Output the (x, y) coordinate of the center of the cell containing the given text.  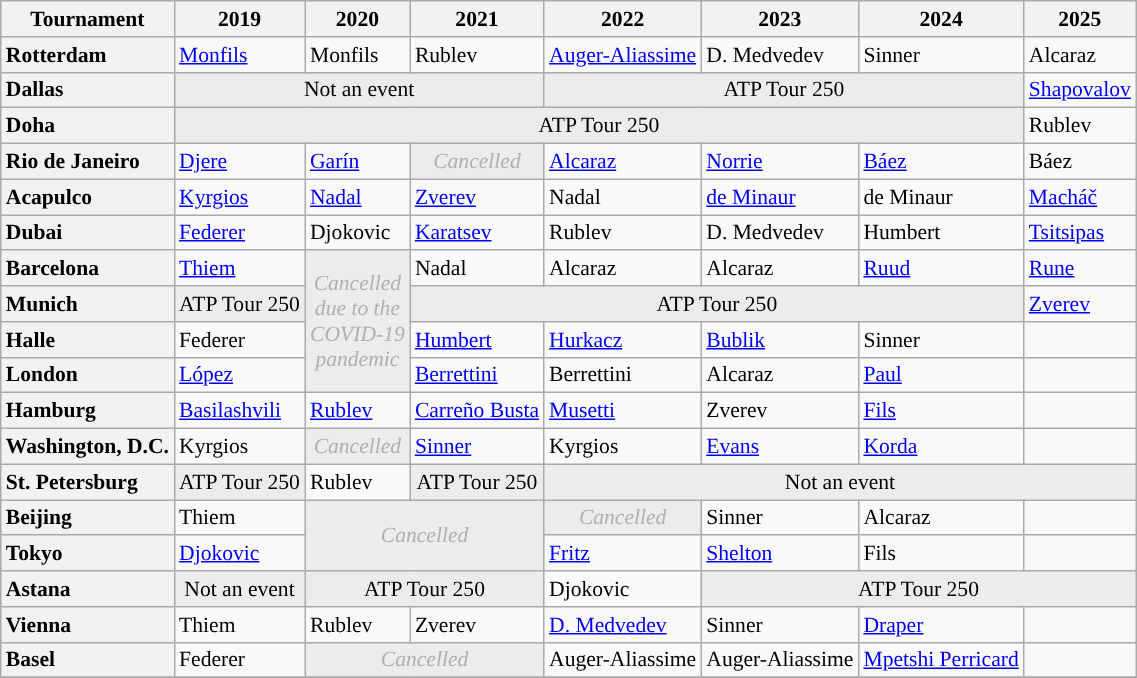
Mpetshi Perricard (940, 660)
Musetti (622, 411)
Tournament (88, 19)
St. Petersburg (88, 482)
Barcelona (88, 269)
Astana (88, 589)
Tsitsipas (1080, 233)
Korda (940, 447)
2020 (358, 19)
2021 (477, 19)
Carreño Busta (477, 411)
Vienna (88, 625)
2025 (1080, 19)
Fritz (622, 554)
Ruud (940, 269)
Draper (940, 625)
London (88, 375)
Dubai (88, 233)
2019 (240, 19)
López (240, 375)
Rune (1080, 269)
Rio de Janeiro (88, 162)
2023 (780, 19)
Beijing (88, 518)
Norrie (780, 162)
Rotterdam (88, 55)
Washington, D.C. (88, 447)
Hamburg (88, 411)
Tokyo (88, 554)
Macháč (1080, 197)
Karatsev (477, 233)
Garín (358, 162)
Cancelleddue to theCOVID-19pandemic (358, 322)
Doha (88, 126)
Dallas (88, 90)
Basel (88, 660)
Halle (88, 340)
2022 (622, 19)
Munich (88, 304)
Shelton (780, 554)
Hurkacz (622, 340)
Evans (780, 447)
Bublik (780, 340)
Basilashvili (240, 411)
Djere (240, 162)
Shapovalov (1080, 90)
2024 (940, 19)
Paul (940, 375)
Acapulco (88, 197)
